Return the [X, Y] coordinate for the center point of the cell that contains the specified text.  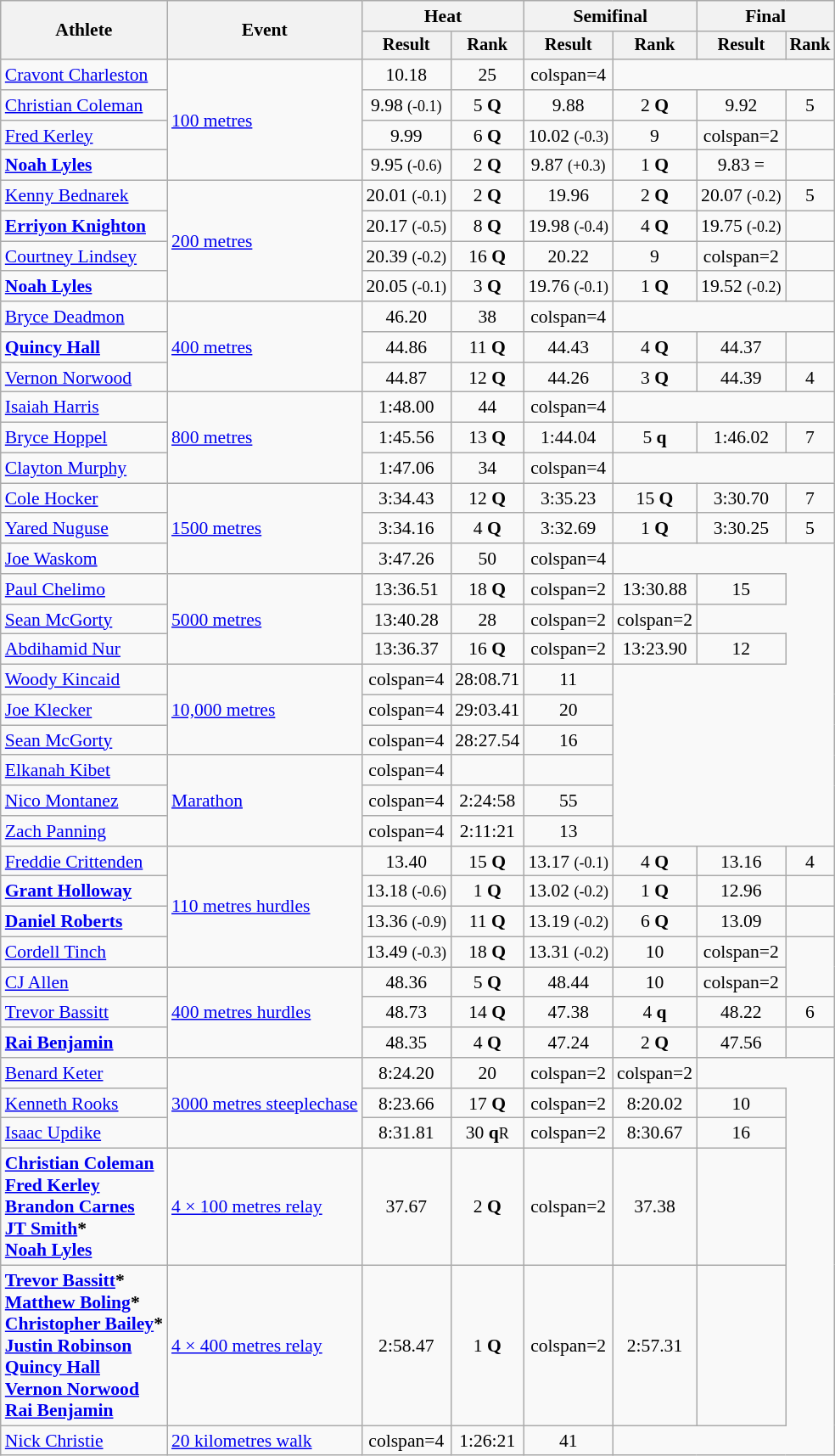
Abdihamid Nur [84, 649]
13.02 (-0.2) [569, 891]
Freddie Crittenden [84, 862]
4 q [655, 1013]
8:31.81 [406, 1133]
Erriyon Knighton [84, 227]
Fred Kerley [84, 136]
44 [487, 408]
400 metres [265, 346]
1:48.00 [406, 408]
Final [765, 16]
9.95 (-0.6) [406, 166]
3:35.23 [569, 498]
13.40 [406, 862]
Semifinal [610, 16]
8:23.66 [406, 1104]
Joe Klecker [84, 711]
1500 metres [265, 528]
Rai Benjamin [84, 1043]
Elkanah Kibet [84, 771]
Daniel Roberts [84, 922]
8:30.67 [655, 1133]
11 [569, 680]
6 [810, 1013]
20.07 (-0.2) [742, 196]
13.17 (-0.1) [569, 862]
CJ Allen [84, 982]
Kenneth Rooks [84, 1104]
1:47.06 [406, 469]
13.16 [742, 862]
Clayton Murphy [84, 469]
19.75 (-0.2) [742, 227]
55 [569, 801]
15 [742, 589]
20.01 (-0.1) [406, 196]
2:24:58 [487, 801]
8 Q [487, 227]
13:36.51 [406, 589]
Trevor Bassitt*Matthew Boling*Christopher Bailey*Justin RobinsonQuincy HallVernon NorwoodRai Benjamin [84, 1346]
Grant Holloway [84, 891]
3000 metres steeplechase [265, 1104]
28 [487, 620]
13.19 (-0.2) [569, 922]
50 [487, 559]
12 [742, 649]
9.88 [569, 105]
47.24 [569, 1043]
8:20.02 [655, 1104]
41 [569, 1441]
37.38 [655, 1207]
800 metres [265, 438]
20.17 (-0.5) [406, 227]
400 metres hurdles [265, 1012]
Nick Christie [84, 1441]
Bryce Hoppel [84, 438]
Isaac Updike [84, 1133]
Benard Keter [84, 1073]
Quincy Hall [84, 347]
10.02 (-0.3) [569, 136]
44.26 [569, 378]
10.18 [406, 75]
Kenny Bednarek [84, 196]
Isaiah Harris [84, 408]
4 × 100 metres relay [265, 1207]
14 Q [487, 1013]
3:30.25 [742, 529]
25 [487, 75]
44.39 [742, 378]
100 metres [265, 120]
34 [487, 469]
Event [265, 31]
47.56 [742, 1043]
9.92 [742, 105]
1:44.04 [569, 438]
2:57.31 [655, 1346]
Cordell Tinch [84, 953]
Bryce Deadmon [84, 317]
Courtney Lindsey [84, 256]
Christian ColemanFred KerleyBrandon CarnesJT Smith*Noah Lyles [84, 1207]
19.96 [569, 196]
9.87 (+0.3) [569, 166]
13:40.28 [406, 620]
9.98 (-0.1) [406, 105]
46.20 [406, 317]
8:24.20 [406, 1073]
Paul Chelimo [84, 589]
1:26:21 [487, 1441]
1:46.02 [742, 438]
38 [487, 317]
9.83 = [742, 166]
20.39 (-0.2) [406, 256]
3:30.70 [742, 498]
30 qR [487, 1133]
3:47.26 [406, 559]
44.87 [406, 378]
28:08.71 [487, 680]
13:23.90 [655, 649]
1:45.56 [406, 438]
Nico Montanez [84, 801]
Heat [443, 16]
13.49 (-0.3) [406, 953]
19.98 (-0.4) [569, 227]
5000 metres [265, 620]
13.09 [742, 922]
48.44 [569, 982]
19.76 (-0.1) [569, 287]
37.67 [406, 1207]
Joe Waskom [84, 559]
Christian Coleman [84, 105]
Woody Kincaid [84, 680]
44.37 [742, 347]
48.22 [742, 1013]
10,000 metres [265, 710]
13:30.88 [655, 589]
13 Q [487, 438]
28:27.54 [487, 740]
44.86 [406, 347]
4 × 400 metres relay [265, 1346]
47.38 [569, 1013]
13.36 (-0.9) [406, 922]
20.22 [569, 256]
Cole Hocker [84, 498]
3:32.69 [569, 529]
Marathon [265, 801]
48.36 [406, 982]
Athlete [84, 31]
17 Q [487, 1104]
3:34.16 [406, 529]
Vernon Norwood [84, 378]
48.73 [406, 1013]
13.31 (-0.2) [569, 953]
19.52 (-0.2) [742, 287]
12.96 [742, 891]
13 [569, 831]
20.05 (-0.1) [406, 287]
Zach Panning [84, 831]
13:36.37 [406, 649]
Cravont Charleston [84, 75]
200 metres [265, 241]
20 kilometres walk [265, 1441]
48.35 [406, 1043]
2:58.47 [406, 1346]
44.43 [569, 347]
9.99 [406, 136]
Trevor Bassitt [84, 1013]
5 q [655, 438]
13.18 (-0.6) [406, 891]
2:11:21 [487, 831]
3:34.43 [406, 498]
110 metres hurdles [265, 907]
Yared Nuguse [84, 529]
29:03.41 [487, 711]
